Provide the (x, y) coordinate of the cell's center where the given text is located.  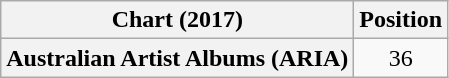
36 (401, 58)
Chart (2017) (178, 20)
Position (401, 20)
Australian Artist Albums (ARIA) (178, 58)
